Output the (x, y) coordinate of the center of the cell containing the given text.  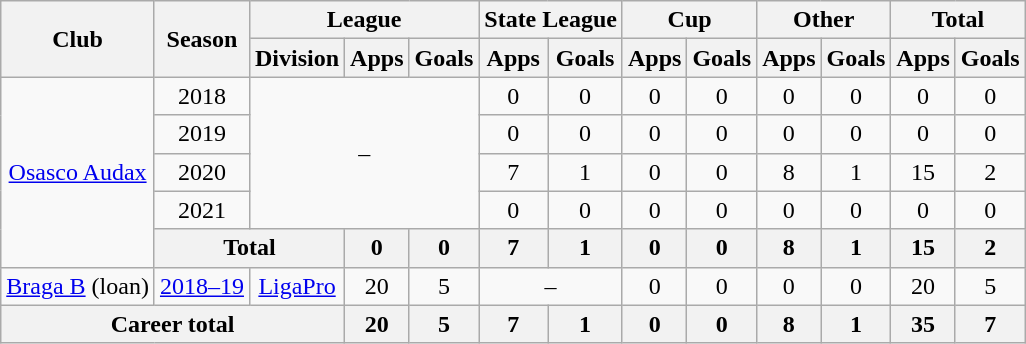
Career total (173, 324)
Season (202, 39)
State League (551, 20)
Division (296, 58)
Braga B (loan) (78, 286)
League (364, 20)
2018 (202, 96)
2019 (202, 134)
2020 (202, 172)
Cup (689, 20)
Club (78, 39)
LigaPro (296, 286)
Osasco Audax (78, 172)
Other (824, 20)
2021 (202, 210)
2018–19 (202, 286)
35 (923, 324)
